Determine the [x, y] coordinate at the center of the cell enclosing the given text.  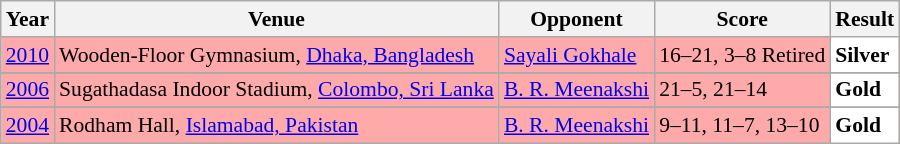
2004 [28, 126]
21–5, 21–14 [742, 90]
16–21, 3–8 Retired [742, 55]
Result [864, 19]
Sayali Gokhale [576, 55]
Rodham Hall, Islamabad, Pakistan [276, 126]
2010 [28, 55]
Year [28, 19]
Opponent [576, 19]
Venue [276, 19]
Score [742, 19]
9–11, 11–7, 13–10 [742, 126]
2006 [28, 90]
Silver [864, 55]
Wooden-Floor Gymnasium, Dhaka, Bangladesh [276, 55]
Sugathadasa Indoor Stadium, Colombo, Sri Lanka [276, 90]
